Determine the (x, y) coordinate at the center of the cell enclosing the given text.  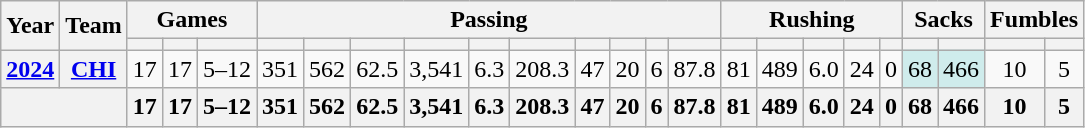
Year (30, 26)
Passing (490, 20)
Fumbles (1034, 20)
2024 (30, 69)
Sacks (943, 20)
Games (192, 20)
Team (94, 26)
CHI (94, 69)
Rushing (812, 20)
